Determine the [X, Y] coordinate at the center of the cell enclosing the given text.  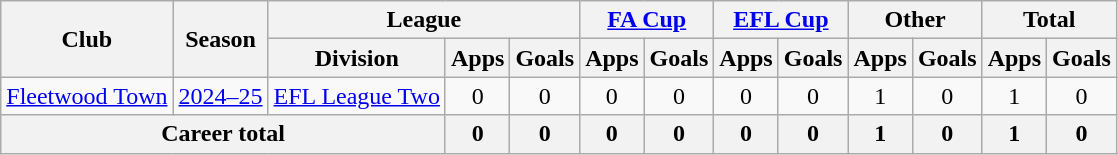
Other [915, 20]
Club [87, 39]
EFL Cup [781, 20]
Total [1049, 20]
Division [356, 58]
Career total [224, 134]
Fleetwood Town [87, 96]
Season [220, 39]
2024–25 [220, 96]
FA Cup [647, 20]
League [424, 20]
EFL League Two [356, 96]
